Pinpoint the cell where the given text exists, returning its (x, y) midpoint coordinate. 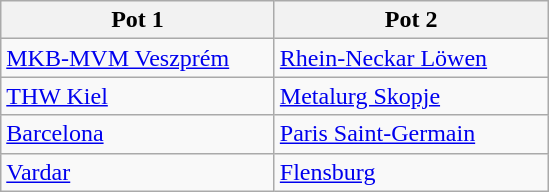
Vardar (138, 172)
MKB-MVM Veszprém (138, 58)
THW Kiel (138, 96)
Barcelona (138, 134)
Flensburg (411, 172)
Paris Saint-Germain (411, 134)
Pot 1 (138, 20)
Pot 2 (411, 20)
Rhein-Neckar Löwen (411, 58)
Metalurg Skopje (411, 96)
